Locate the cell with the specified text and output its [X, Y] center coordinate. 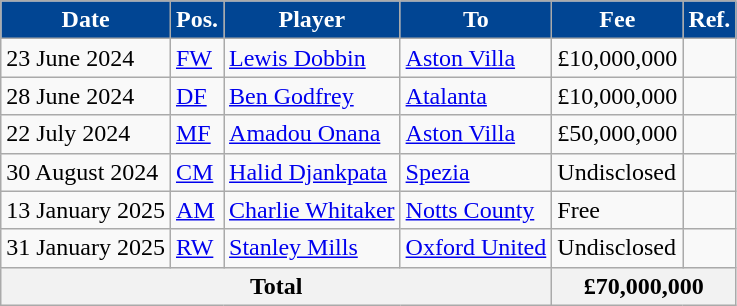
13 January 2025 [86, 210]
DF [196, 96]
Free [618, 210]
31 January 2025 [86, 248]
AM [196, 210]
Player [312, 20]
Pos. [196, 20]
Halid Djankpata [312, 172]
Ben Godfrey [312, 96]
To [476, 20]
Lewis Dobbin [312, 58]
Spezia [476, 172]
Charlie Whitaker [312, 210]
FW [196, 58]
Date [86, 20]
£50,000,000 [618, 134]
Fee [618, 20]
CM [196, 172]
Atalanta [476, 96]
23 June 2024 [86, 58]
30 August 2024 [86, 172]
Oxford United [476, 248]
Total [276, 286]
Stanley Mills [312, 248]
28 June 2024 [86, 96]
RW [196, 248]
Amadou Onana [312, 134]
Ref. [710, 20]
£70,000,000 [644, 286]
Notts County [476, 210]
22 July 2024 [86, 134]
MF [196, 134]
